For the text-containing cell, return its midpoint in (x, y) coordinate format. 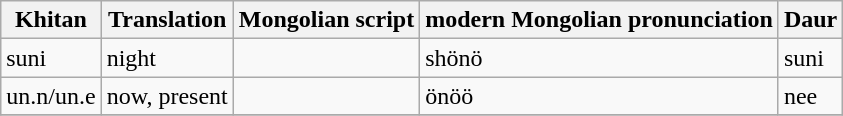
Mongolian script (326, 20)
Translation (167, 20)
shönö (600, 58)
Khitan (51, 20)
un.n/un.e (51, 96)
nee (810, 96)
night (167, 58)
modern Mongolian pronunciation (600, 20)
Daur (810, 20)
önöö (600, 96)
now, present (167, 96)
